Scan for the cell matching the given text and deliver its [x, y] coordinate at center. 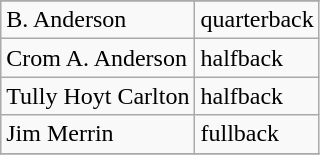
Crom A. Anderson [98, 58]
Jim Merrin [98, 134]
fullback [257, 134]
B. Anderson [98, 20]
quarterback [257, 20]
Tully Hoyt Carlton [98, 96]
